For the text-containing cell, return its midpoint in [x, y] coordinate format. 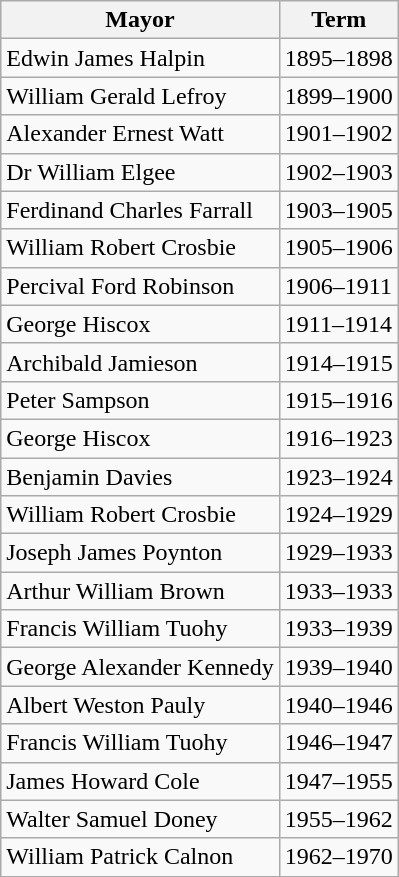
William Gerald Lefroy [140, 96]
1911–1914 [338, 324]
1923–1924 [338, 477]
1933–1933 [338, 591]
1929–1933 [338, 553]
Dr William Elgee [140, 172]
Arthur William Brown [140, 591]
Archibald Jamieson [140, 362]
Ferdinand Charles Farrall [140, 210]
1903–1905 [338, 210]
1915–1916 [338, 400]
Mayor [140, 20]
Walter Samuel Doney [140, 819]
Percival Ford Robinson [140, 286]
James Howard Cole [140, 781]
1899–1900 [338, 96]
1933–1939 [338, 629]
1901–1902 [338, 134]
1916–1923 [338, 438]
1895–1898 [338, 58]
Joseph James Poynton [140, 553]
1924–1929 [338, 515]
Albert Weston Pauly [140, 705]
1955–1962 [338, 819]
1962–1970 [338, 857]
1947–1955 [338, 781]
William Patrick Calnon [140, 857]
1914–1915 [338, 362]
1906–1911 [338, 286]
Benjamin Davies [140, 477]
George Alexander Kennedy [140, 667]
Alexander Ernest Watt [140, 134]
1946–1947 [338, 743]
1905–1906 [338, 248]
1940–1946 [338, 705]
Term [338, 20]
1902–1903 [338, 172]
1939–1940 [338, 667]
Edwin James Halpin [140, 58]
Peter Sampson [140, 400]
